Find where the given text appears and provide that cell's center as (X, Y) coordinate. 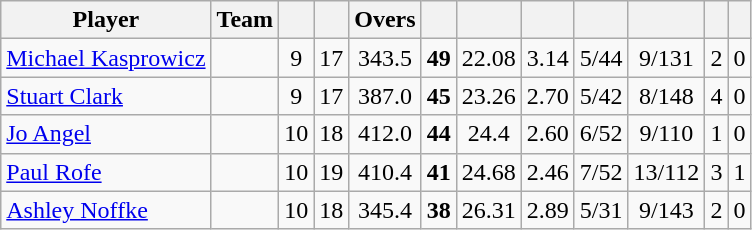
26.31 (488, 210)
9/110 (666, 134)
Paul Rofe (106, 172)
410.4 (385, 172)
23.26 (488, 96)
5/42 (601, 96)
Ashley Noffke (106, 210)
387.0 (385, 96)
Stuart Clark (106, 96)
7/52 (601, 172)
22.08 (488, 58)
3 (716, 172)
41 (438, 172)
38 (438, 210)
2.70 (548, 96)
4 (716, 96)
Team (245, 20)
6/52 (601, 134)
343.5 (385, 58)
345.4 (385, 210)
5/31 (601, 210)
44 (438, 134)
412.0 (385, 134)
3.14 (548, 58)
49 (438, 58)
24.68 (488, 172)
Jo Angel (106, 134)
8/148 (666, 96)
2.46 (548, 172)
Michael Kasprowicz (106, 58)
24.4 (488, 134)
Overs (385, 20)
19 (332, 172)
13/112 (666, 172)
2.60 (548, 134)
5/44 (601, 58)
Player (106, 20)
9/131 (666, 58)
2.89 (548, 210)
9/143 (666, 210)
45 (438, 96)
